Provide the (X, Y) coordinate of the cell's center where the given text is located.  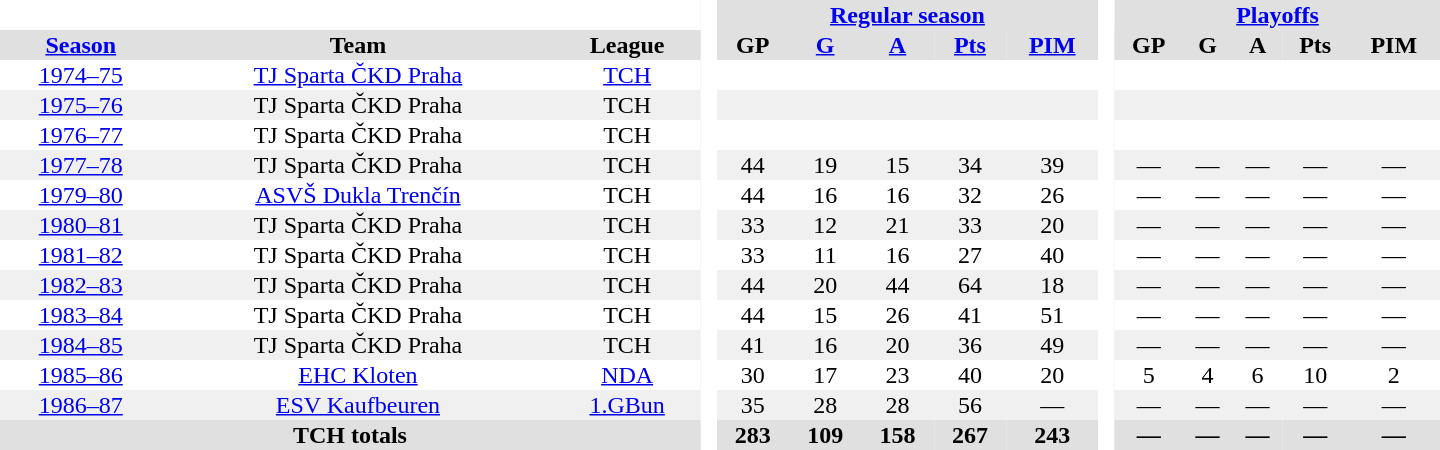
51 (1052, 315)
1980–81 (81, 225)
19 (825, 165)
League (626, 45)
NDA (626, 375)
64 (970, 285)
34 (970, 165)
6 (1258, 375)
1985–86 (81, 375)
21 (897, 225)
243 (1052, 435)
56 (970, 405)
ESV Kaufbeuren (358, 405)
158 (897, 435)
18 (1052, 285)
1981–82 (81, 255)
27 (970, 255)
23 (897, 375)
1986–87 (81, 405)
5 (1148, 375)
35 (753, 405)
12 (825, 225)
TCH totals (350, 435)
36 (970, 345)
1977–78 (81, 165)
4 (1207, 375)
Season (81, 45)
1982–83 (81, 285)
1975–76 (81, 105)
EHC Kloten (358, 375)
1984–85 (81, 345)
1983–84 (81, 315)
267 (970, 435)
39 (1052, 165)
Regular season (908, 15)
1.GBun (626, 405)
1974–75 (81, 75)
283 (753, 435)
ASVŠ Dukla Trenčín (358, 195)
32 (970, 195)
10 (1316, 375)
49 (1052, 345)
11 (825, 255)
2 (1394, 375)
17 (825, 375)
1979–80 (81, 195)
Playoffs (1278, 15)
Team (358, 45)
1976–77 (81, 135)
30 (753, 375)
109 (825, 435)
